Locate the cell with the specified text and output its [x, y] center coordinate. 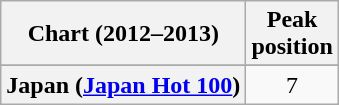
Chart (2012–2013) [124, 34]
7 [292, 85]
Japan (Japan Hot 100) [124, 85]
Peakposition [292, 34]
